Pinpoint the cell where the given text exists, returning its (x, y) midpoint coordinate. 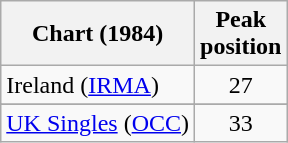
Chart (1984) (98, 34)
Ireland (IRMA) (98, 85)
Peakposition (241, 34)
33 (241, 123)
UK Singles (OCC) (98, 123)
27 (241, 85)
